Locate the cell with the specified text and output its (x, y) center coordinate. 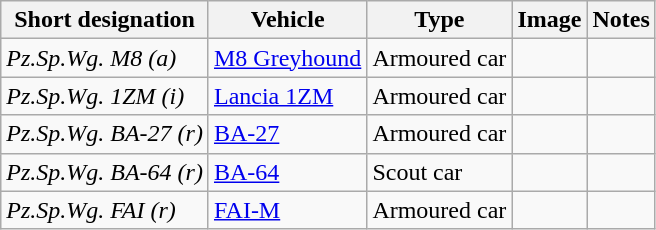
Pz.Sp.Wg. BA-64 (r) (105, 172)
Notes (621, 20)
M8 Greyhound (287, 58)
Pz.Sp.Wg. M8 (a) (105, 58)
BA-64 (287, 172)
Pz.Sp.Wg. BA-27 (r) (105, 134)
Image (550, 20)
Pz.Sp.Wg. FAI (r) (105, 210)
Scout car (440, 172)
Short designation (105, 20)
Pz.Sp.Wg. 1ZM (i) (105, 96)
FAI-M (287, 210)
Type (440, 20)
Lancia 1ZM (287, 96)
BA-27 (287, 134)
Vehicle (287, 20)
